From the cell containing the given text, extract its center point as [x, y] coordinate. 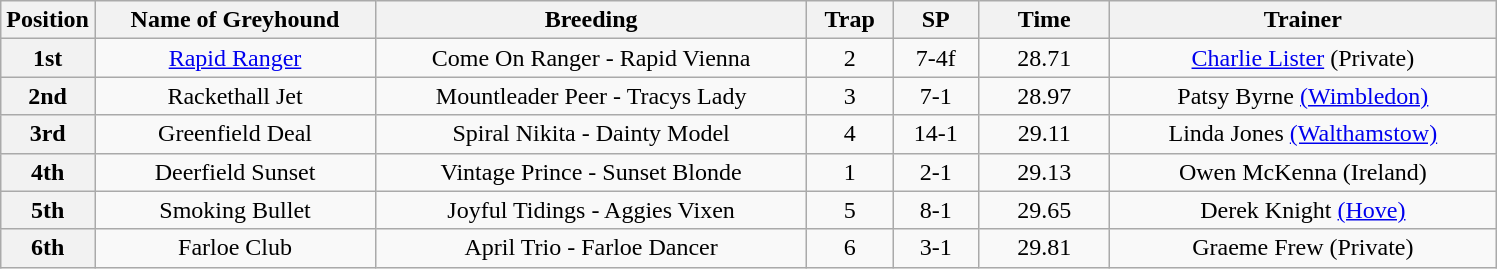
Rapid Ranger [234, 58]
Derek Knight (Hove) [1303, 210]
Spiral Nikita - Dainty Model [592, 134]
Smoking Bullet [234, 210]
Vintage Prince - Sunset Blonde [592, 172]
Linda Jones (Walthamstow) [1303, 134]
29.13 [1044, 172]
5th [48, 210]
6th [48, 248]
6 [850, 248]
14-1 [936, 134]
Charlie Lister (Private) [1303, 58]
7-4f [936, 58]
Patsy Byrne (Wimbledon) [1303, 96]
Position [48, 20]
1 [850, 172]
8-1 [936, 210]
29.11 [1044, 134]
Greenfield Deal [234, 134]
Joyful Tidings - Aggies Vixen [592, 210]
Trap [850, 20]
2 [850, 58]
Deerfield Sunset [234, 172]
Farloe Club [234, 248]
Trainer [1303, 20]
4th [48, 172]
4 [850, 134]
7-1 [936, 96]
Time [1044, 20]
3 [850, 96]
5 [850, 210]
April Trio - Farloe Dancer [592, 248]
Owen McKenna (Ireland) [1303, 172]
28.97 [1044, 96]
29.81 [1044, 248]
3-1 [936, 248]
28.71 [1044, 58]
3rd [48, 134]
SP [936, 20]
Breeding [592, 20]
Mountleader Peer - Tracys Lady [592, 96]
2nd [48, 96]
Name of Greyhound [234, 20]
Rackethall Jet [234, 96]
1st [48, 58]
Graeme Frew (Private) [1303, 248]
2-1 [936, 172]
Come On Ranger - Rapid Vienna [592, 58]
29.65 [1044, 210]
